Provide the (X, Y) coordinate of the cell's center where the given text is located.  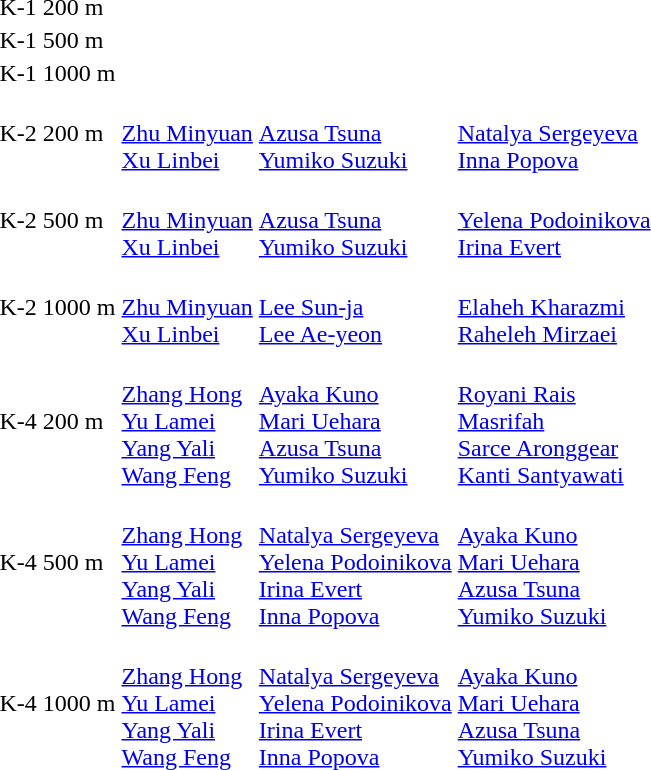
Natalya SergeyevaYelena PodoinikovaIrina EvertInna Popova (355, 562)
Ayaka KunoMari UeharaAzusa TsunaYumiko Suzuki (355, 421)
Lee Sun-jaLee Ae-yeon (355, 307)
